Scan for the cell matching the given text and deliver its (x, y) coordinate at center. 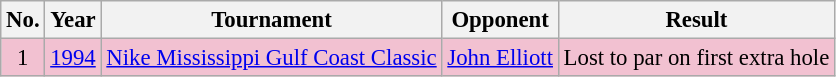
1994 (73, 58)
No. (23, 20)
Opponent (500, 20)
Lost to par on first extra hole (696, 58)
1 (23, 58)
Year (73, 20)
Nike Mississippi Gulf Coast Classic (272, 58)
Result (696, 20)
John Elliott (500, 58)
Tournament (272, 20)
